Return [X, Y] of the center of cell containing provided text 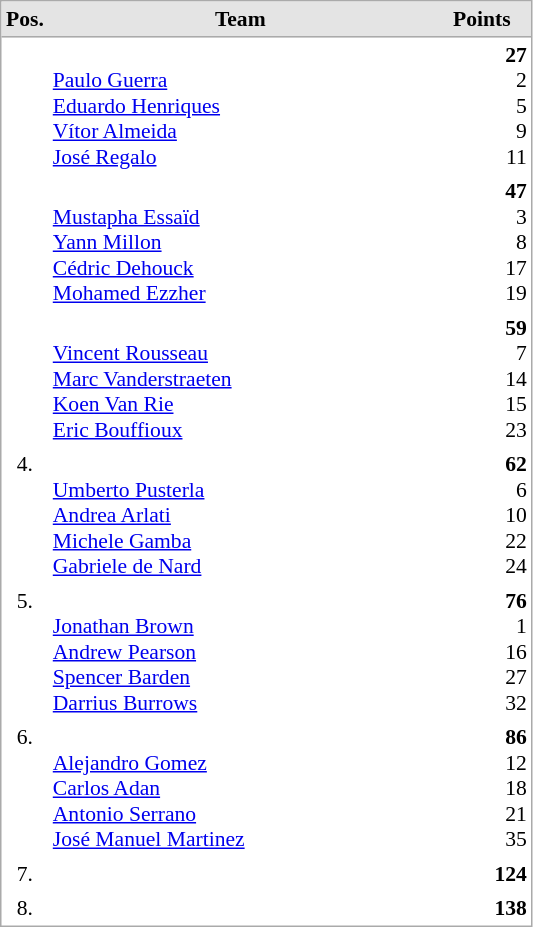
138 [482, 908]
6. [26, 788]
124 [482, 873]
27 2 5 9 11 [482, 106]
7. [26, 873]
Points [482, 20]
62 6 10 22 24 [482, 515]
Pos. [26, 20]
Alejandro Gomez Carlos Adan Antonio Serrano José Manuel Martinez [240, 788]
47 3 8 17 19 [482, 242]
Jonathan Brown Andrew Pearson Spencer Barden Darrius Burrows [240, 652]
Mustapha Essaïd Yann Millon Cédric Dehouck Mohamed Ezzher [240, 242]
4. [26, 515]
Umberto Pusterla Andrea Arlati Michele Gamba Gabriele de Nard [240, 515]
8. [26, 908]
5. [26, 652]
Vincent Rousseau Marc Vanderstraeten Koen Van Rie Eric Bouffioux [240, 378]
76 1 16 27 32 [482, 652]
86 12 18 21 35 [482, 788]
Paulo Guerra Eduardo Henriques Vítor Almeida José Regalo [240, 106]
Team [240, 20]
59 7 14 15 23 [482, 378]
